Scan for the cell matching the given text and deliver its [x, y] coordinate at center. 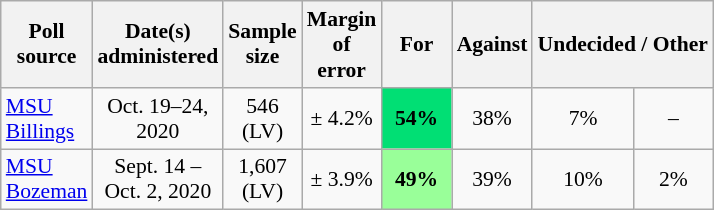
7% [582, 118]
Against [492, 44]
For [416, 44]
10% [582, 180]
54% [416, 118]
± 4.2% [342, 118]
Sept. 14 – Oct. 2, 2020 [158, 180]
MSU Billings [47, 118]
MSU Bozeman [47, 180]
Date(s)administered [158, 44]
– [674, 118]
546 (LV) [262, 118]
49% [416, 180]
1,607 (LV) [262, 180]
± 3.9% [342, 180]
38% [492, 118]
Poll source [47, 44]
Samplesize [262, 44]
Marginof error [342, 44]
Undecided / Other [622, 44]
39% [492, 180]
Oct. 19–24, 2020 [158, 118]
2% [674, 180]
